Pinpoint the cell where the given text exists, returning its (x, y) midpoint coordinate. 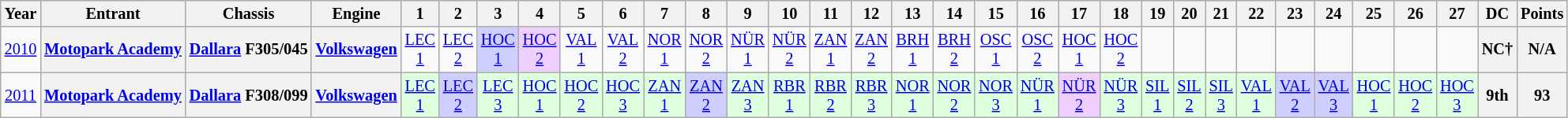
19 (1157, 13)
24 (1333, 13)
Dallara F305/045 (249, 50)
Chassis (249, 13)
25 (1374, 13)
OSC2 (1038, 50)
11 (831, 13)
Points (1542, 13)
NOR3 (995, 95)
23 (1295, 13)
2010 (21, 50)
6 (622, 13)
9 (747, 13)
RBR1 (790, 95)
ZAN3 (747, 95)
Year (21, 13)
SIL1 (1157, 95)
15 (995, 13)
5 (581, 13)
BRH1 (913, 50)
SIL3 (1221, 95)
18 (1120, 13)
9th (1498, 95)
NC† (1498, 50)
2011 (21, 95)
LEC3 (498, 95)
N/A (1542, 50)
RBR2 (831, 95)
20 (1189, 13)
SIL2 (1189, 95)
NÜR3 (1120, 95)
22 (1256, 13)
Dallara F308/099 (249, 95)
93 (1542, 95)
VAL3 (1333, 95)
DC (1498, 13)
8 (706, 13)
27 (1457, 13)
Entrant (113, 13)
12 (871, 13)
16 (1038, 13)
21 (1221, 13)
RBR3 (871, 95)
26 (1416, 13)
4 (540, 13)
17 (1079, 13)
BRH2 (954, 50)
3 (498, 13)
7 (665, 13)
1 (420, 13)
14 (954, 13)
OSC1 (995, 50)
2 (458, 13)
13 (913, 13)
10 (790, 13)
Engine (355, 13)
